Locate the cell with the specified text and output its [X, Y] center coordinate. 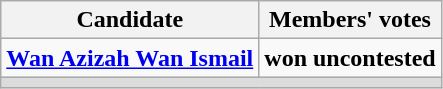
Wan Azizah Wan Ismail [130, 58]
Members' votes [350, 20]
won uncontested [350, 58]
Candidate [130, 20]
